Capture the cell that displays the provided text and extract its (x, y) central coordinate. 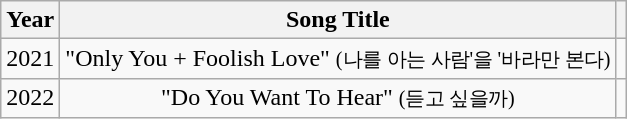
Year (30, 20)
"Only You + Foolish Love" (나를 아는 사람'을 '바라만 본다) (338, 59)
2021 (30, 59)
2022 (30, 98)
"Do You Want To Hear" (듣고 싶을까) (338, 98)
Song Title (338, 20)
